Detect which cell encompasses the target text, then output its (x, y) center coordinate. 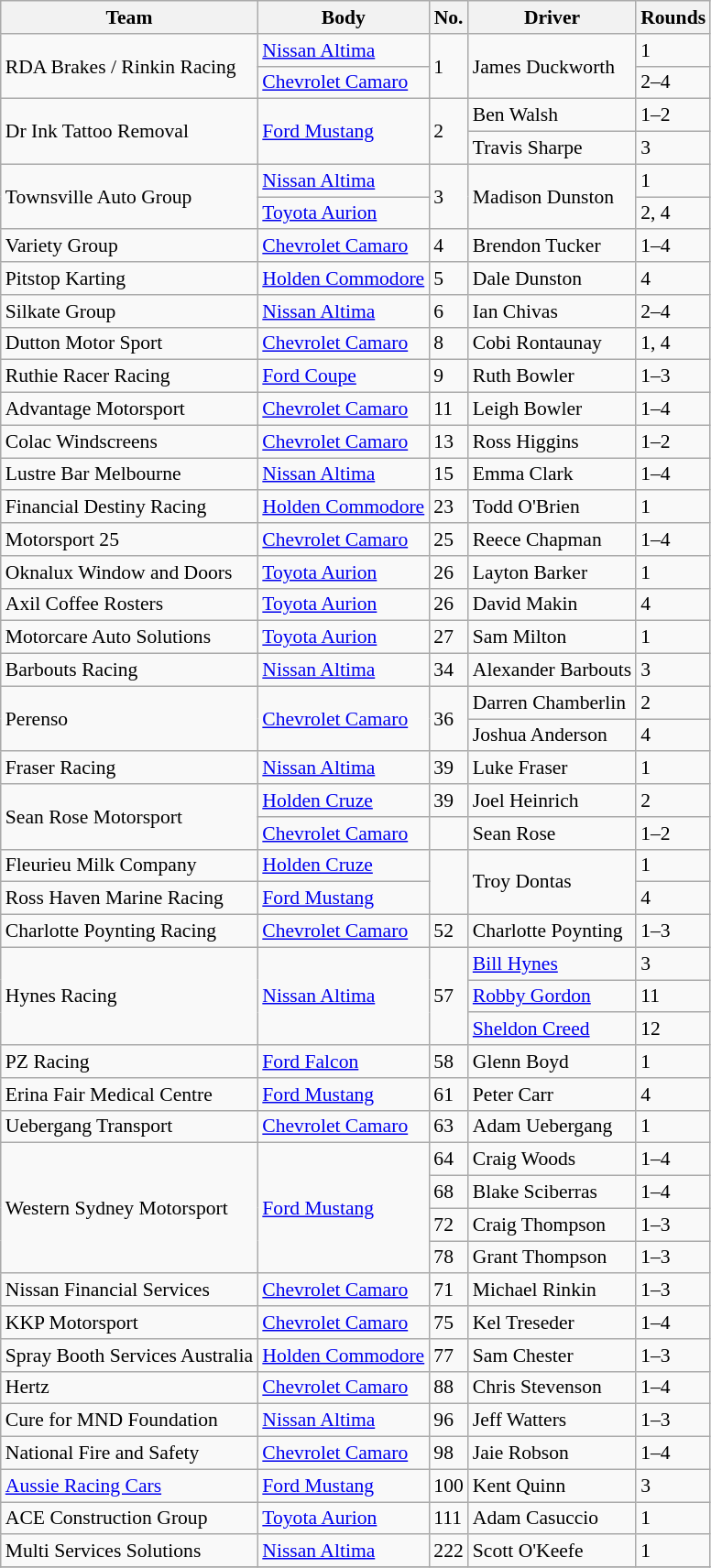
Financial Destiny Racing (130, 507)
Alexander Barbouts (552, 670)
64 (449, 1160)
Ross Haven Marine Racing (130, 898)
12 (673, 1029)
Adam Casuccio (552, 1519)
KKP Motorsport (130, 1323)
Ruthie Racer Racing (130, 376)
5 (449, 278)
Ross Higgins (552, 441)
Kel Treseder (552, 1323)
Glenn Boyd (552, 1062)
Nissan Financial Services (130, 1290)
National Fire and Safety (130, 1454)
77 (449, 1356)
98 (449, 1454)
Jaie Robson (552, 1454)
Dale Dunston (552, 278)
63 (449, 1127)
Perenso (130, 718)
Travis Sharpe (552, 148)
Darren Chamberlin (552, 702)
61 (449, 1094)
96 (449, 1421)
Axil Coffee Rosters (130, 604)
Rounds (673, 17)
David Makin (552, 604)
Spray Booth Services Australia (130, 1356)
Cure for MND Foundation (130, 1421)
Fleurieu Milk Company (130, 866)
Dr Ink Tattoo Removal (130, 132)
Erina Fair Medical Centre (130, 1094)
36 (449, 718)
1, 4 (673, 343)
Oknalux Window and Doors (130, 572)
8 (449, 343)
Emma Clark (552, 474)
Chris Stevenson (552, 1388)
88 (449, 1388)
Craig Woods (552, 1160)
Sam Milton (552, 637)
Robby Gordon (552, 996)
13 (449, 441)
PZ Racing (130, 1062)
Sheldon Creed (552, 1029)
Leigh Bowler (552, 409)
58 (449, 1062)
Sean Rose (552, 833)
Joshua Anderson (552, 735)
James Duckworth (552, 66)
Driver (552, 17)
222 (449, 1552)
Barbouts Racing (130, 670)
Townsville Auto Group (130, 196)
2, 4 (673, 213)
Colac Windscreens (130, 441)
ACE Construction Group (130, 1519)
Dutton Motor Sport (130, 343)
57 (449, 996)
6 (449, 311)
Craig Thompson (552, 1225)
Kent Quinn (552, 1486)
Brendon Tucker (552, 246)
Western Sydney Motorsport (130, 1208)
Team (130, 17)
Charlotte Poynting (552, 931)
Peter Carr (552, 1094)
Aussie Racing Cars (130, 1486)
Sam Chester (552, 1356)
Ford Coupe (343, 376)
Hertz (130, 1388)
Joel Heinrich (552, 800)
Ben Walsh (552, 115)
Lustre Bar Melbourne (130, 474)
Luke Fraser (552, 768)
Pitstop Karting (130, 278)
No. (449, 17)
Reece Chapman (552, 539)
111 (449, 1519)
Motorsport 25 (130, 539)
34 (449, 670)
Madison Dunston (552, 196)
68 (449, 1192)
Charlotte Poynting Racing (130, 931)
Jeff Watters (552, 1421)
Ford Falcon (343, 1062)
Advantage Motorsport (130, 409)
Grant Thompson (552, 1258)
Scott O'Keefe (552, 1552)
15 (449, 474)
Layton Barker (552, 572)
72 (449, 1225)
Adam Uebergang (552, 1127)
Multi Services Solutions (130, 1552)
Silkate Group (130, 311)
Sean Rose Motorsport (130, 817)
25 (449, 539)
Cobi Rontaunay (552, 343)
52 (449, 931)
Blake Sciberras (552, 1192)
Uebergang Transport (130, 1127)
Variety Group (130, 246)
75 (449, 1323)
Ian Chivas (552, 311)
Todd O'Brien (552, 507)
Troy Dontas (552, 881)
Ruth Bowler (552, 376)
78 (449, 1258)
RDA Brakes / Rinkin Racing (130, 66)
71 (449, 1290)
Bill Hynes (552, 964)
Body (343, 17)
Motorcare Auto Solutions (130, 637)
Fraser Racing (130, 768)
27 (449, 637)
Hynes Racing (130, 996)
100 (449, 1486)
Michael Rinkin (552, 1290)
23 (449, 507)
9 (449, 376)
